Identify which cell holds the provided text, then report its (X, Y) central coordinate. 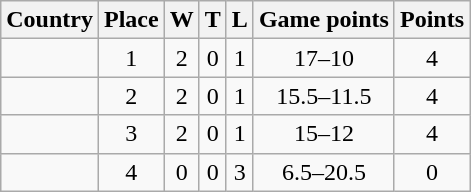
Country (50, 20)
6.5–20.5 (324, 172)
17–10 (324, 58)
W (182, 20)
L (240, 20)
15.5–11.5 (324, 96)
Place (131, 20)
15–12 (324, 134)
Game points (324, 20)
T (212, 20)
Points (432, 20)
